Capture the cell that displays the provided text and extract its [x, y] central coordinate. 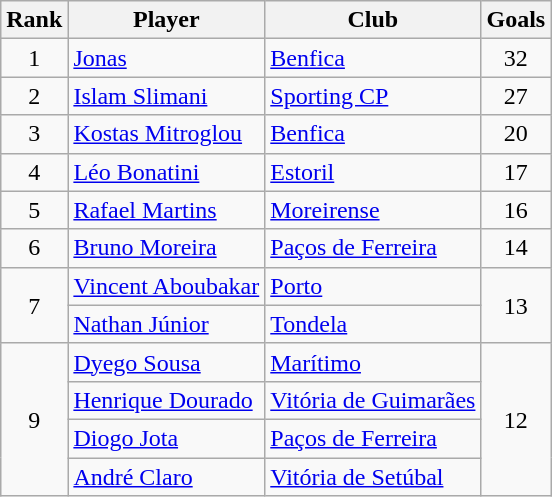
Kostas Mitroglou [166, 134]
14 [516, 248]
André Claro [166, 477]
Tondela [373, 324]
Porto [373, 286]
Estoril [373, 172]
9 [34, 419]
Moreirense [373, 210]
Nathan Júnior [166, 324]
Club [373, 20]
3 [34, 134]
5 [34, 210]
17 [516, 172]
Diogo Jota [166, 438]
13 [516, 305]
6 [34, 248]
Bruno Moreira [166, 248]
Vitória de Setúbal [373, 477]
1 [34, 58]
Léo Bonatini [166, 172]
32 [516, 58]
7 [34, 305]
Player [166, 20]
Marítimo [373, 362]
Goals [516, 20]
Jonas [166, 58]
Rank [34, 20]
Vincent Aboubakar [166, 286]
27 [516, 96]
Vitória de Guimarães [373, 400]
Islam Slimani [166, 96]
4 [34, 172]
Dyego Sousa [166, 362]
Sporting CP [373, 96]
20 [516, 134]
Rafael Martins [166, 210]
16 [516, 210]
12 [516, 419]
2 [34, 96]
Henrique Dourado [166, 400]
